Return [x, y] of the center of cell containing provided text 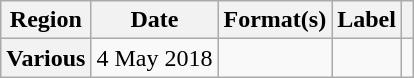
Various [46, 58]
Date [154, 20]
Label [367, 20]
4 May 2018 [154, 58]
Format(s) [275, 20]
Region [46, 20]
